From the cell containing the given text, extract its center point as (x, y) coordinate. 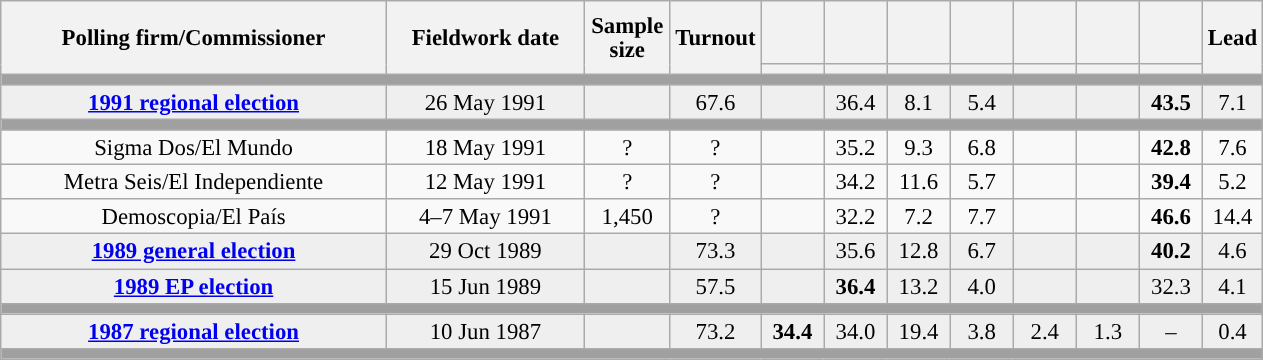
18 May 1991 (485, 148)
5.7 (982, 182)
4.0 (982, 286)
9.3 (918, 148)
8.1 (918, 102)
46.6 (1170, 218)
32.3 (1170, 286)
Lead (1232, 38)
73.2 (716, 332)
73.3 (716, 252)
32.2 (856, 218)
26 May 1991 (485, 102)
5.4 (982, 102)
1987 regional election (194, 332)
Polling firm/Commissioner (194, 38)
Sigma Dos/El Mundo (194, 148)
40.2 (1170, 252)
12.8 (918, 252)
1.3 (1108, 332)
14.4 (1232, 218)
57.5 (716, 286)
6.7 (982, 252)
4–7 May 1991 (485, 218)
12 May 1991 (485, 182)
6.8 (982, 148)
7.2 (918, 218)
Sample size (627, 38)
34.2 (856, 182)
15 Jun 1989 (485, 286)
3.8 (982, 332)
Metra Seis/El Independiente (194, 182)
0.4 (1232, 332)
34.4 (792, 332)
4.1 (1232, 286)
11.6 (918, 182)
7.1 (1232, 102)
4.6 (1232, 252)
42.8 (1170, 148)
35.2 (856, 148)
1989 general election (194, 252)
Fieldwork date (485, 38)
43.5 (1170, 102)
2.4 (1044, 332)
Demoscopia/El País (194, 218)
29 Oct 1989 (485, 252)
39.4 (1170, 182)
– (1170, 332)
7.6 (1232, 148)
7.7 (982, 218)
Turnout (716, 38)
34.0 (856, 332)
5.2 (1232, 182)
10 Jun 1987 (485, 332)
19.4 (918, 332)
1989 EP election (194, 286)
67.6 (716, 102)
35.6 (856, 252)
1,450 (627, 218)
13.2 (918, 286)
1991 regional election (194, 102)
